From the cell containing the given text, extract its center point as (x, y) coordinate. 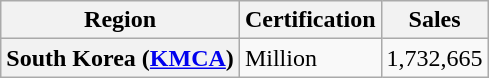
1,732,665 (434, 58)
Sales (434, 20)
Million (310, 58)
Certification (310, 20)
Region (120, 20)
South Korea (KMCA) (120, 58)
